Provide the [X, Y] coordinate of the cell's center where the given text is located.  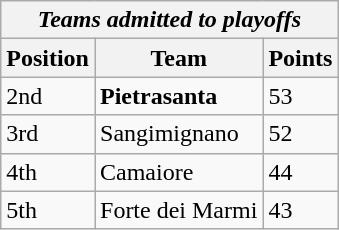
Position [48, 58]
3rd [48, 134]
52 [300, 134]
44 [300, 172]
Teams admitted to playoffs [170, 20]
53 [300, 96]
Pietrasanta [178, 96]
43 [300, 210]
Forte dei Marmi [178, 210]
Camaiore [178, 172]
Sangimignano [178, 134]
2nd [48, 96]
Team [178, 58]
4th [48, 172]
5th [48, 210]
Points [300, 58]
